Identify which cell holds the provided text, then report its [x, y] central coordinate. 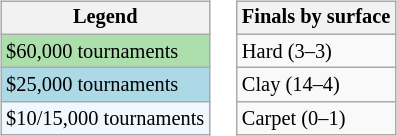
$25,000 tournaments [105, 85]
Carpet (0–1) [316, 119]
Finals by surface [316, 18]
$10/15,000 tournaments [105, 119]
$60,000 tournaments [105, 51]
Hard (3–3) [316, 51]
Legend [105, 18]
Clay (14–4) [316, 85]
